Pinpoint the cell where the given text exists, returning its [X, Y] midpoint coordinate. 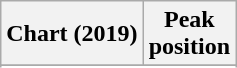
Chart (2019) [72, 34]
Peakposition [189, 34]
